Capture the cell that displays the provided text and extract its [x, y] central coordinate. 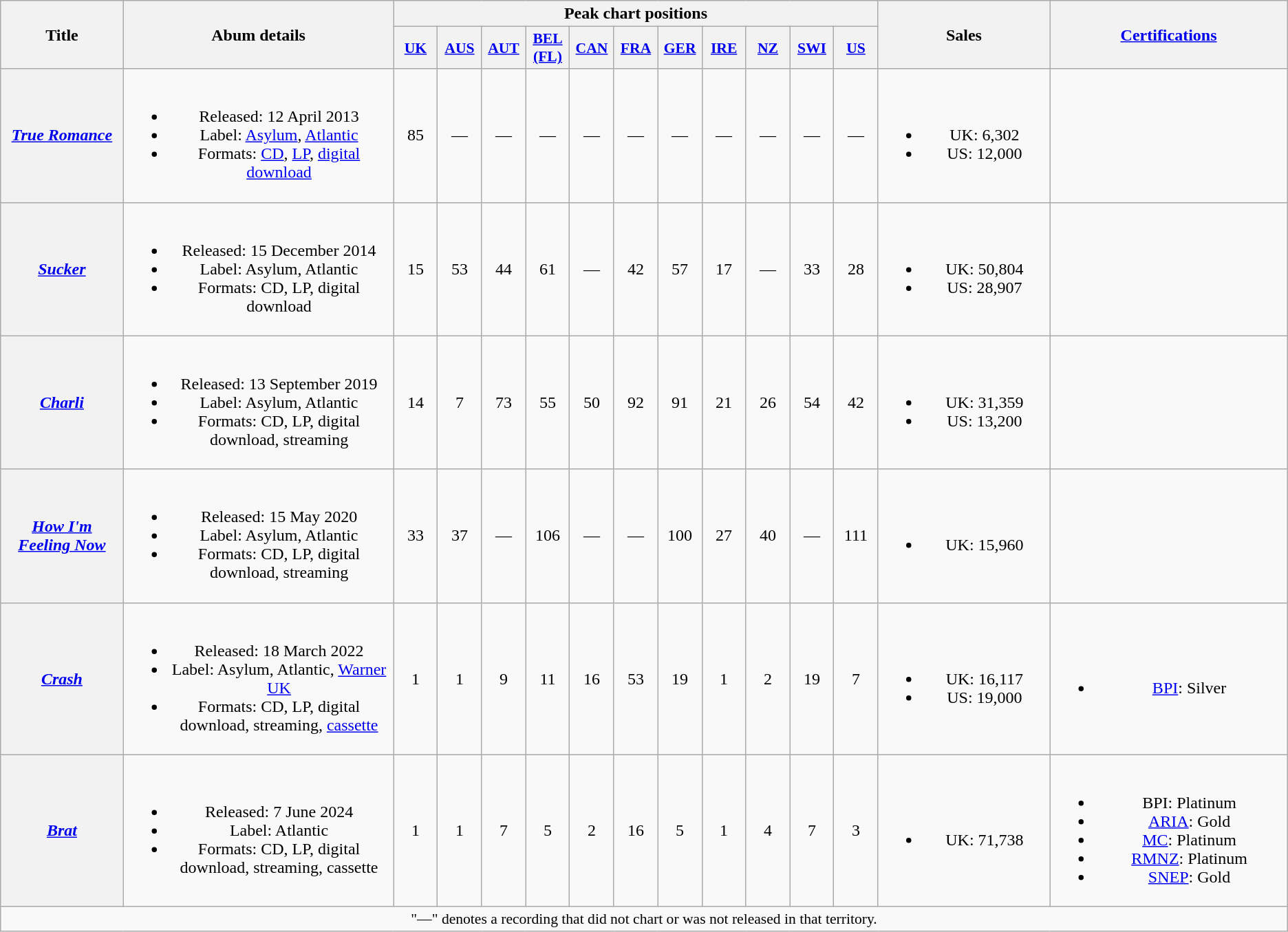
UK: 31,359US: 13,200 [964, 402]
GER [680, 48]
92 [636, 402]
Crash [62, 678]
"—" denotes a recording that did not chart or was not released in that territory. [644, 919]
UK: 15,960 [964, 536]
Released: 7 June 2024Label: AtlanticFormats: CD, LP, digital download, streaming, cassette [259, 831]
FRA [636, 48]
91 [680, 402]
UK: 16,117US: 19,000 [964, 678]
40 [768, 536]
US [856, 48]
55 [548, 402]
15 [416, 269]
How I'm Feeling Now [62, 536]
Sucker [62, 269]
111 [856, 536]
BPI: Silver [1168, 678]
27 [724, 536]
17 [724, 269]
SWI [812, 48]
9 [504, 678]
Brat [62, 831]
UK: 6,302US: 12,000 [964, 136]
85 [416, 136]
AUS [460, 48]
73 [504, 402]
Abum details [259, 34]
UK: 71,738 [964, 831]
61 [548, 269]
4 [768, 831]
Released: 15 May 2020Label: Asylum, AtlanticFormats: CD, LP, digital download, streaming [259, 536]
37 [460, 536]
14 [416, 402]
True Romance [62, 136]
Released: 13 September 2019Label: Asylum, AtlanticFormats: CD, LP, digital download, streaming [259, 402]
Certifications [1168, 34]
AUT [504, 48]
IRE [724, 48]
3 [856, 831]
100 [680, 536]
21 [724, 402]
Charli [62, 402]
28 [856, 269]
Title [62, 34]
UK [416, 48]
44 [504, 269]
50 [592, 402]
106 [548, 536]
BPI: PlatinumARIA: GoldMC: PlatinumRMNZ: PlatinumSNEP: Gold [1168, 831]
Released: 15 December 2014Label: Asylum, AtlanticFormats: CD, LP, digital download [259, 269]
Released: 18 March 2022Label: Asylum, Atlantic, Warner UKFormats: CD, LP, digital download, streaming, cassette [259, 678]
BEL(FL) [548, 48]
UK: 50,804US: 28,907 [964, 269]
NZ [768, 48]
26 [768, 402]
Peak chart positions [636, 14]
Released: 12 April 2013Label: Asylum, AtlanticFormats: CD, LP, digital download [259, 136]
54 [812, 402]
Sales [964, 34]
57 [680, 269]
11 [548, 678]
CAN [592, 48]
